Provide the (x, y) coordinate of the cell's center where the given text is located.  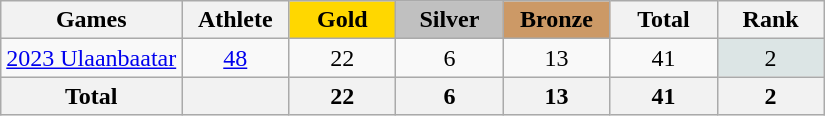
Rank (770, 20)
Bronze (556, 20)
48 (236, 58)
Gold (342, 20)
Silver (450, 20)
2023 Ulaanbaatar (92, 58)
Athlete (236, 20)
Games (92, 20)
